For the text-containing cell, return its midpoint in [x, y] coordinate format. 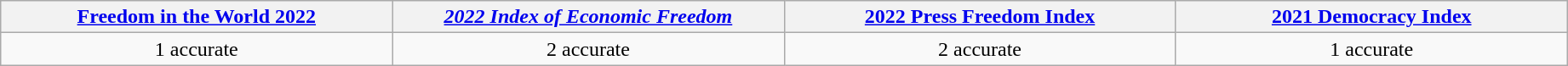
2021 Democracy Index [1371, 17]
2022 Press Freedom Index [980, 17]
Freedom in the World 2022 [197, 17]
2022 Index of Economic Freedom [588, 17]
